Detect which cell encompasses the target text, then output its (X, Y) center coordinate. 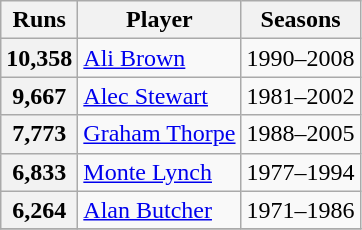
1977–1994 (300, 172)
6,264 (40, 210)
1988–2005 (300, 134)
Seasons (300, 20)
Player (160, 20)
Ali Brown (160, 58)
Graham Thorpe (160, 134)
Monte Lynch (160, 172)
1990–2008 (300, 58)
1971–1986 (300, 210)
1981–2002 (300, 96)
10,358 (40, 58)
Runs (40, 20)
9,667 (40, 96)
7,773 (40, 134)
6,833 (40, 172)
Alec Stewart (160, 96)
Alan Butcher (160, 210)
